Detect which cell encompasses the target text, then output its [x, y] center coordinate. 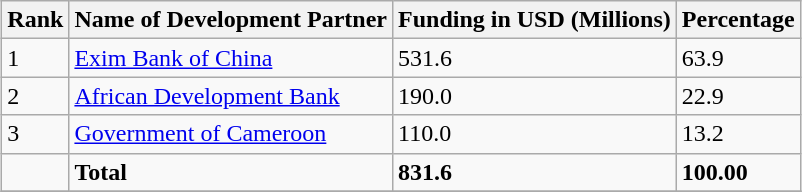
Total [231, 172]
13.2 [738, 134]
2 [36, 96]
African Development Bank [231, 96]
100.00 [738, 172]
831.6 [535, 172]
Exim Bank of China [231, 58]
22.9 [738, 96]
Funding in USD (Millions) [535, 20]
Government of Cameroon [231, 134]
Percentage [738, 20]
63.9 [738, 58]
190.0 [535, 96]
531.6 [535, 58]
1 [36, 58]
Rank [36, 20]
Name of Development Partner [231, 20]
110.0 [535, 134]
3 [36, 134]
